Scan for the cell matching the given text and deliver its [X, Y] coordinate at center. 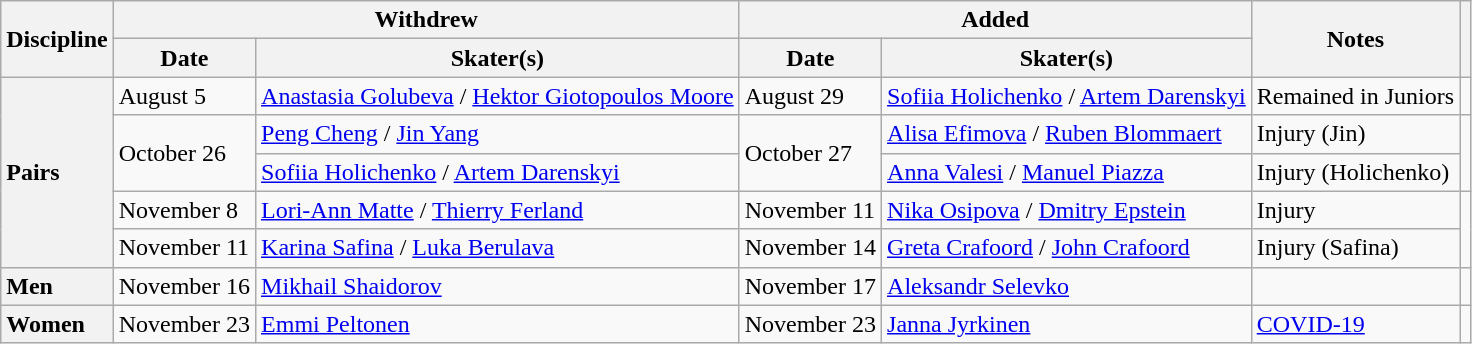
August 5 [184, 96]
Anna Valesi / Manuel Piazza [1067, 172]
Remained in Juniors [1355, 96]
COVID-19 [1355, 324]
Injury [1355, 210]
October 26 [184, 153]
Janna Jyrkinen [1067, 324]
Mikhail Shaidorov [498, 286]
Greta Crafoord / John Crafoord [1067, 248]
August 29 [810, 96]
Emmi Peltonen [498, 324]
Karina Safina / Luka Berulava [498, 248]
Alisa Efimova / Ruben Blommaert [1067, 134]
Aleksandr Selevko [1067, 286]
Withdrew [426, 20]
Anastasia Golubeva / Hektor Giotopoulos Moore [498, 96]
Lori-Ann Matte / Thierry Ferland [498, 210]
Women [57, 324]
Added [995, 20]
November 8 [184, 210]
Pairs [57, 172]
October 27 [810, 153]
November 16 [184, 286]
Notes [1355, 39]
November 17 [810, 286]
Peng Cheng / Jin Yang [498, 134]
Nika Osipova / Dmitry Epstein [1067, 210]
Discipline [57, 39]
Injury (Jin) [1355, 134]
Injury (Safina) [1355, 248]
November 14 [810, 248]
Men [57, 286]
Injury (Holichenko) [1355, 172]
